Search for the cell housing the specified text and yield its [x, y] center coordinate. 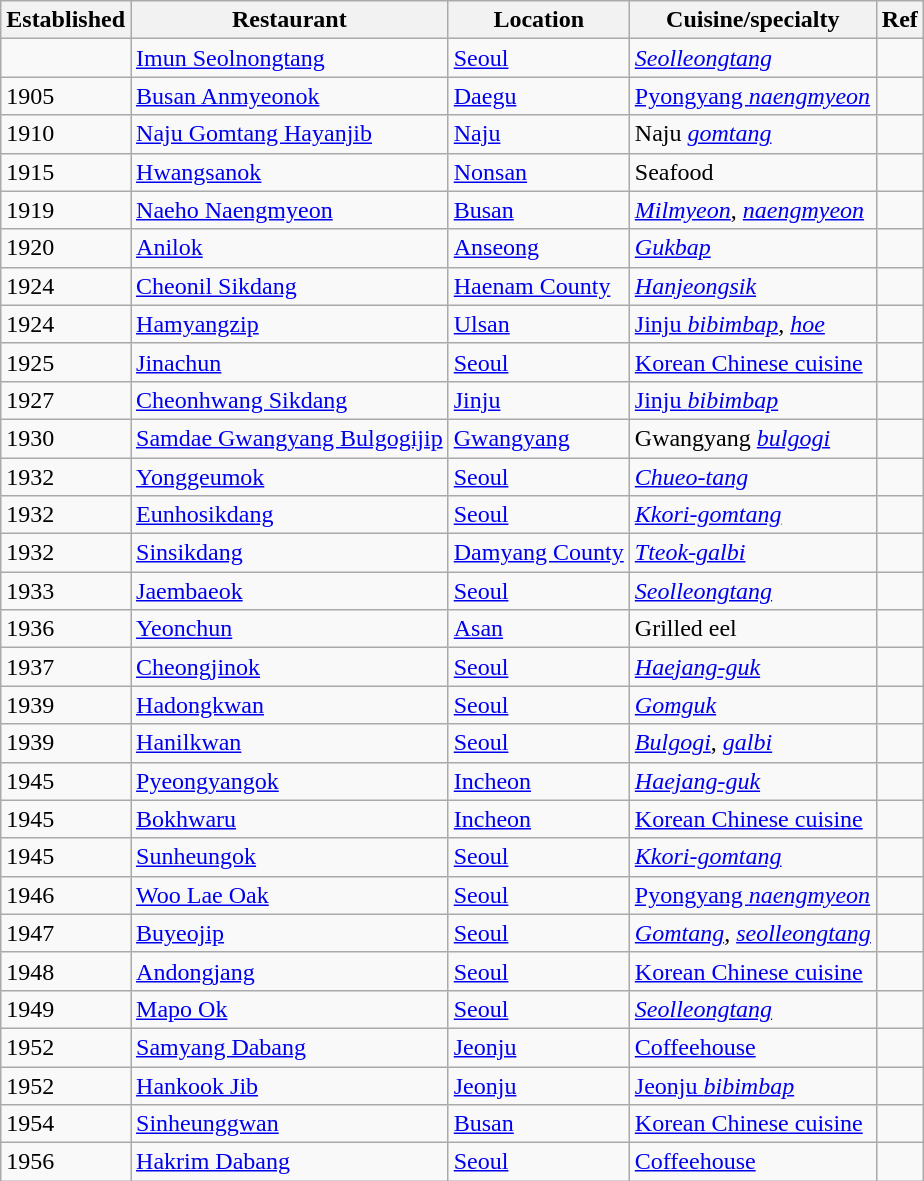
Bulgogi, galbi [752, 743]
Eunhosikdang [290, 515]
Location [538, 20]
Daegu [538, 96]
Chueo-tang [752, 477]
1927 [66, 400]
Pyeongyangok [290, 781]
Cheonil Sikdang [290, 286]
Jinju [538, 400]
Jinachun [290, 362]
Busan Anmyeonok [290, 96]
Gomtang, seolleongtang [752, 933]
Naju [538, 134]
Hakrim Dabang [290, 1162]
Nonsan [538, 172]
Samdae Gwangyang Bulgogijip [290, 438]
1915 [66, 172]
1947 [66, 933]
Buyeojip [290, 933]
1920 [66, 248]
1930 [66, 438]
Hankook Jib [290, 1085]
Sinheunggwan [290, 1124]
Hamyangzip [290, 324]
Mapo Ok [290, 1009]
Seafood [752, 172]
Hanjeongsik [752, 286]
Damyang County [538, 553]
Cheongjinok [290, 667]
1954 [66, 1124]
Imun Seolnongtang [290, 58]
Gwangyang [538, 438]
Hwangsanok [290, 172]
1946 [66, 895]
Yeonchun [290, 629]
Bokhwaru [290, 819]
Woo Lae Oak [290, 895]
Naju gomtang [752, 134]
Naju Gomtang Hayanjib [290, 134]
Jeonju bibimbap [752, 1085]
1956 [66, 1162]
Anseong [538, 248]
Cuisine/specialty [752, 20]
1933 [66, 591]
Hadongkwan [290, 705]
Jinju bibimbap, hoe [752, 324]
Asan [538, 629]
1937 [66, 667]
Ref [900, 20]
Naeho Naengmyeon [290, 210]
Ulsan [538, 324]
Gwangyang bulgogi [752, 438]
Restaurant [290, 20]
1925 [66, 362]
Haenam County [538, 286]
1910 [66, 134]
Samyang Dabang [290, 1047]
1948 [66, 971]
Yonggeumok [290, 477]
1949 [66, 1009]
Grilled eel [752, 629]
Established [66, 20]
1936 [66, 629]
1905 [66, 96]
Anilok [290, 248]
Jaembaeok [290, 591]
Andongjang [290, 971]
1919 [66, 210]
Sinsikdang [290, 553]
Milmyeon, naengmyeon [752, 210]
Tteok-galbi [752, 553]
Gomguk [752, 705]
Cheonhwang Sikdang [290, 400]
Hanilkwan [290, 743]
Sunheungok [290, 857]
Jinju bibimbap [752, 400]
Gukbap [752, 248]
